Scan for the cell matching the given text and deliver its (X, Y) coordinate at center. 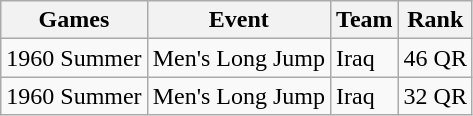
Rank (435, 20)
46 QR (435, 58)
Team (365, 20)
32 QR (435, 96)
Event (238, 20)
Games (74, 20)
